Determine the (x, y) coordinate at the center of the cell enclosing the given text.  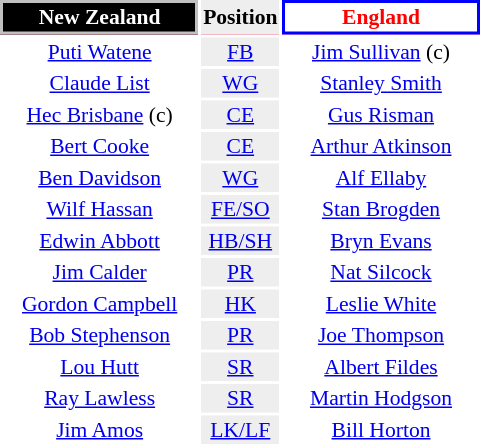
FB (240, 52)
Claude List (100, 83)
Ray Lawless (100, 398)
HB/SH (240, 240)
Jim Calder (100, 272)
Alf Ellaby (381, 178)
Leslie White (381, 304)
Wilf Hassan (100, 209)
Stanley Smith (381, 83)
Martin Hodgson (381, 398)
LK/LF (240, 430)
Jim Sullivan (c) (381, 52)
Bill Horton (381, 430)
Albert Fildes (381, 366)
Stan Brogden (381, 209)
England (381, 17)
New Zealand (100, 17)
Bryn Evans (381, 240)
Joe Thompson (381, 335)
Puti Watene (100, 52)
FE/SO (240, 209)
Bob Stephenson (100, 335)
Nat Silcock (381, 272)
Ben Davidson (100, 178)
Hec Brisbane (c) (100, 114)
Gordon Campbell (100, 304)
Arthur Atkinson (381, 146)
HK (240, 304)
Position (240, 17)
Edwin Abbott (100, 240)
Gus Risman (381, 114)
Jim Amos (100, 430)
Lou Hutt (100, 366)
Bert Cooke (100, 146)
